From the cell containing the given text, extract its center point as [x, y] coordinate. 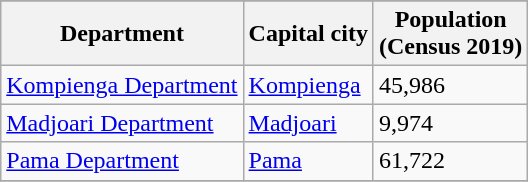
Capital city [308, 34]
Madjoari [308, 123]
Pama Department [122, 161]
Kompienga Department [122, 85]
45,986 [450, 85]
Department [122, 34]
Madjoari Department [122, 123]
Pama [308, 161]
9,974 [450, 123]
61,722 [450, 161]
Population (Census 2019) [450, 34]
Kompienga [308, 85]
